Capture the cell that displays the provided text and extract its (X, Y) central coordinate. 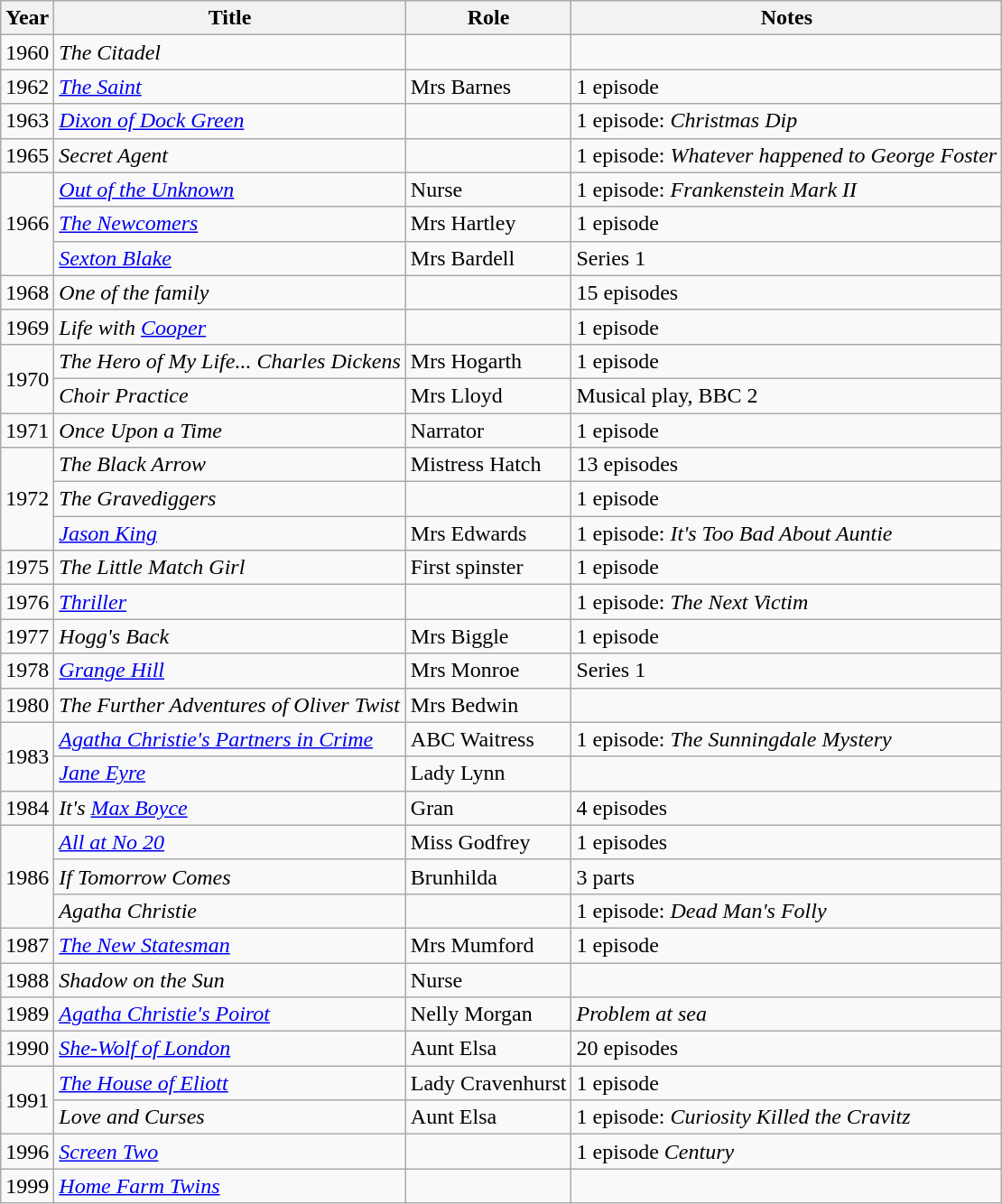
13 episodes (787, 465)
Secret Agent (229, 155)
1 episode: The Next Victim (787, 602)
Out of the Unknown (229, 190)
1 episode: It's Too Bad About Auntie (787, 533)
Mistress Hatch (488, 465)
Nelly Morgan (488, 1014)
Shadow on the Sun (229, 979)
Grange Hill (229, 671)
Dixon of Dock Green (229, 121)
Screen Two (229, 1152)
Lady Lynn (488, 773)
The New Statesman (229, 945)
1968 (27, 292)
Year (27, 18)
1 episode: Whatever happened to George Foster (787, 155)
Mrs Monroe (488, 671)
1960 (27, 52)
1971 (27, 431)
It's Max Boyce (229, 808)
Notes (787, 18)
4 episodes (787, 808)
Miss Godfrey (488, 842)
15 episodes (787, 292)
The Citadel (229, 52)
The Newcomers (229, 224)
Title (229, 18)
1965 (27, 155)
She-Wolf of London (229, 1049)
1976 (27, 602)
Jason King (229, 533)
1 episode: Dead Man's Folly (787, 911)
ABC Waitress (488, 739)
Narrator (488, 431)
1975 (27, 568)
Agatha Christie's Partners in Crime (229, 739)
If Tomorrow Comes (229, 876)
Hogg's Back (229, 636)
1 episode: The Sunningdale Mystery (787, 739)
1999 (27, 1186)
1987 (27, 945)
1 episode: Christmas Dip (787, 121)
1991 (27, 1100)
1 episode Century (787, 1152)
Home Farm Twins (229, 1186)
Mrs Hogarth (488, 361)
Role (488, 18)
1 episode: Frankenstein Mark II (787, 190)
Mrs Barnes (488, 87)
The Saint (229, 87)
1978 (27, 671)
1962 (27, 87)
First spinster (488, 568)
1989 (27, 1014)
1980 (27, 705)
1969 (27, 327)
1972 (27, 499)
The Black Arrow (229, 465)
Life with Cooper (229, 327)
The House of Eliott (229, 1083)
Agatha Christie (229, 911)
Mrs Mumford (488, 945)
Sexton Blake (229, 258)
Jane Eyre (229, 773)
Agatha Christie's Poirot (229, 1014)
1966 (27, 224)
The Little Match Girl (229, 568)
Mrs Lloyd (488, 395)
One of the family (229, 292)
1983 (27, 756)
1963 (27, 121)
Thriller (229, 602)
1970 (27, 378)
Mrs Bardell (488, 258)
All at No 20 (229, 842)
Love and Curses (229, 1117)
Brunhilda (488, 876)
Mrs Biggle (488, 636)
Musical play, BBC 2 (787, 395)
The Hero of My Life... Charles Dickens (229, 361)
The Gravediggers (229, 499)
Choir Practice (229, 395)
1986 (27, 876)
The Further Adventures of Oliver Twist (229, 705)
Mrs Edwards (488, 533)
Lady Cravenhurst (488, 1083)
1996 (27, 1152)
Problem at sea (787, 1014)
1 episode: Curiosity Killed the Cravitz (787, 1117)
1977 (27, 636)
1984 (27, 808)
1 episodes (787, 842)
1988 (27, 979)
Gran (488, 808)
3 parts (787, 876)
20 episodes (787, 1049)
1990 (27, 1049)
Mrs Hartley (488, 224)
Mrs Bedwin (488, 705)
Once Upon a Time (229, 431)
